Scan for the cell matching the given text and deliver its [X, Y] coordinate at center. 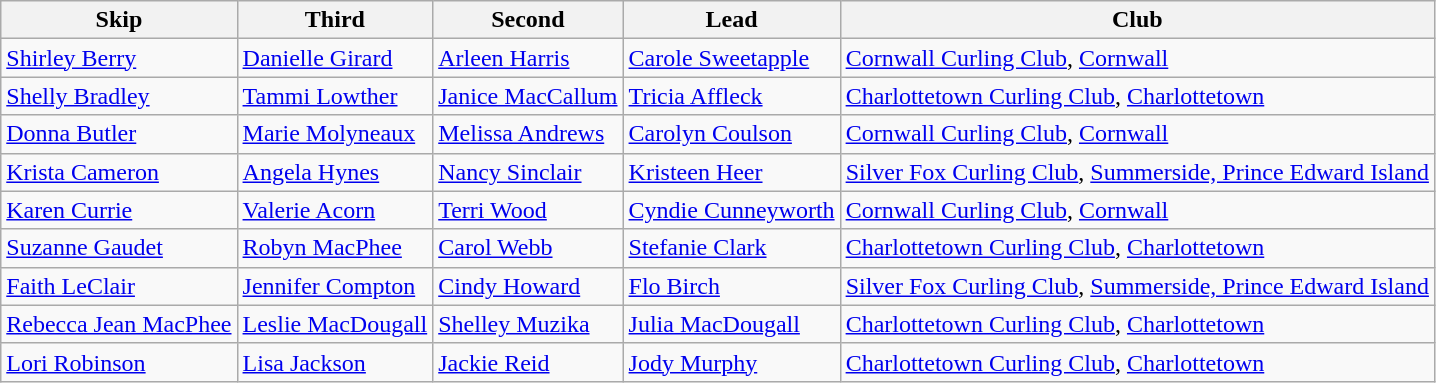
Shelley Muzika [528, 324]
Lead [732, 20]
Jennifer Compton [335, 286]
Valerie Acorn [335, 210]
Carolyn Coulson [732, 134]
Melissa Andrews [528, 134]
Terri Wood [528, 210]
Carol Webb [528, 248]
Second [528, 20]
Rebecca Jean MacPhee [119, 324]
Karen Currie [119, 210]
Skip [119, 20]
Shelly Bradley [119, 96]
Leslie MacDougall [335, 324]
Stefanie Clark [732, 248]
Kristeen Heer [732, 172]
Shirley Berry [119, 58]
Arleen Harris [528, 58]
Marie Molyneaux [335, 134]
Krista Cameron [119, 172]
Cindy Howard [528, 286]
Third [335, 20]
Jackie Reid [528, 362]
Suzanne Gaudet [119, 248]
Donna Butler [119, 134]
Robyn MacPhee [335, 248]
Danielle Girard [335, 58]
Angela Hynes [335, 172]
Lisa Jackson [335, 362]
Julia MacDougall [732, 324]
Jody Murphy [732, 362]
Tricia Affleck [732, 96]
Faith LeClair [119, 286]
Lori Robinson [119, 362]
Tammi Lowther [335, 96]
Janice MacCallum [528, 96]
Club [1137, 20]
Flo Birch [732, 286]
Carole Sweetapple [732, 58]
Cyndie Cunneyworth [732, 210]
Nancy Sinclair [528, 172]
